Locate the cell with the specified text and output its (x, y) center coordinate. 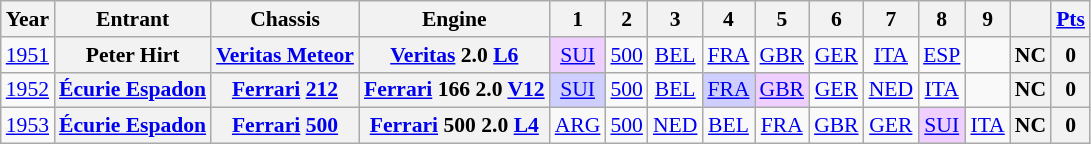
Year (28, 19)
Chassis (285, 19)
Entrant (132, 19)
4 (728, 19)
Veritas Meteor (285, 55)
Ferrari 212 (285, 90)
Veritas 2.0 L6 (454, 55)
3 (675, 19)
8 (942, 19)
Ferrari 166 2.0 V12 (454, 90)
2 (626, 19)
Ferrari 500 (285, 126)
1 (578, 19)
ESP (942, 55)
ARG (578, 126)
Engine (454, 19)
1951 (28, 55)
1952 (28, 90)
Ferrari 500 2.0 L4 (454, 126)
6 (836, 19)
5 (782, 19)
Peter Hirt (132, 55)
7 (891, 19)
1953 (28, 126)
Pts (1070, 19)
9 (987, 19)
